For the text-containing cell, return its midpoint in (X, Y) coordinate format. 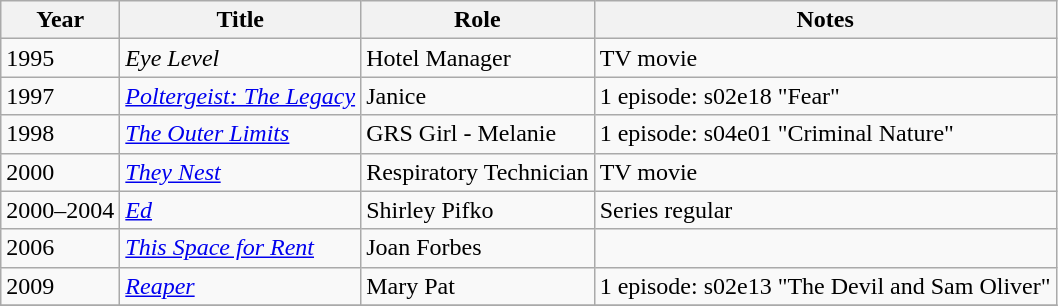
Title (240, 20)
Role (478, 20)
Janice (478, 96)
2009 (60, 286)
GRS Girl - Melanie (478, 134)
Joan Forbes (478, 248)
1 episode: s02e18 "Fear" (825, 96)
1 episode: s04e01 "Criminal Nature" (825, 134)
Mary Pat (478, 286)
1995 (60, 58)
2000–2004 (60, 210)
Shirley Pifko (478, 210)
1997 (60, 96)
2006 (60, 248)
1 episode: s02e13 "The Devil and Sam Oliver" (825, 286)
The Outer Limits (240, 134)
Year (60, 20)
Hotel Manager (478, 58)
Eye Level (240, 58)
This Space for Rent (240, 248)
Notes (825, 20)
Respiratory Technician (478, 172)
2000 (60, 172)
Poltergeist: The Legacy (240, 96)
Reaper (240, 286)
Series regular (825, 210)
They Nest (240, 172)
1998 (60, 134)
Ed (240, 210)
